Extract the [X, Y] coordinate from the center of the cell holding the provided text.  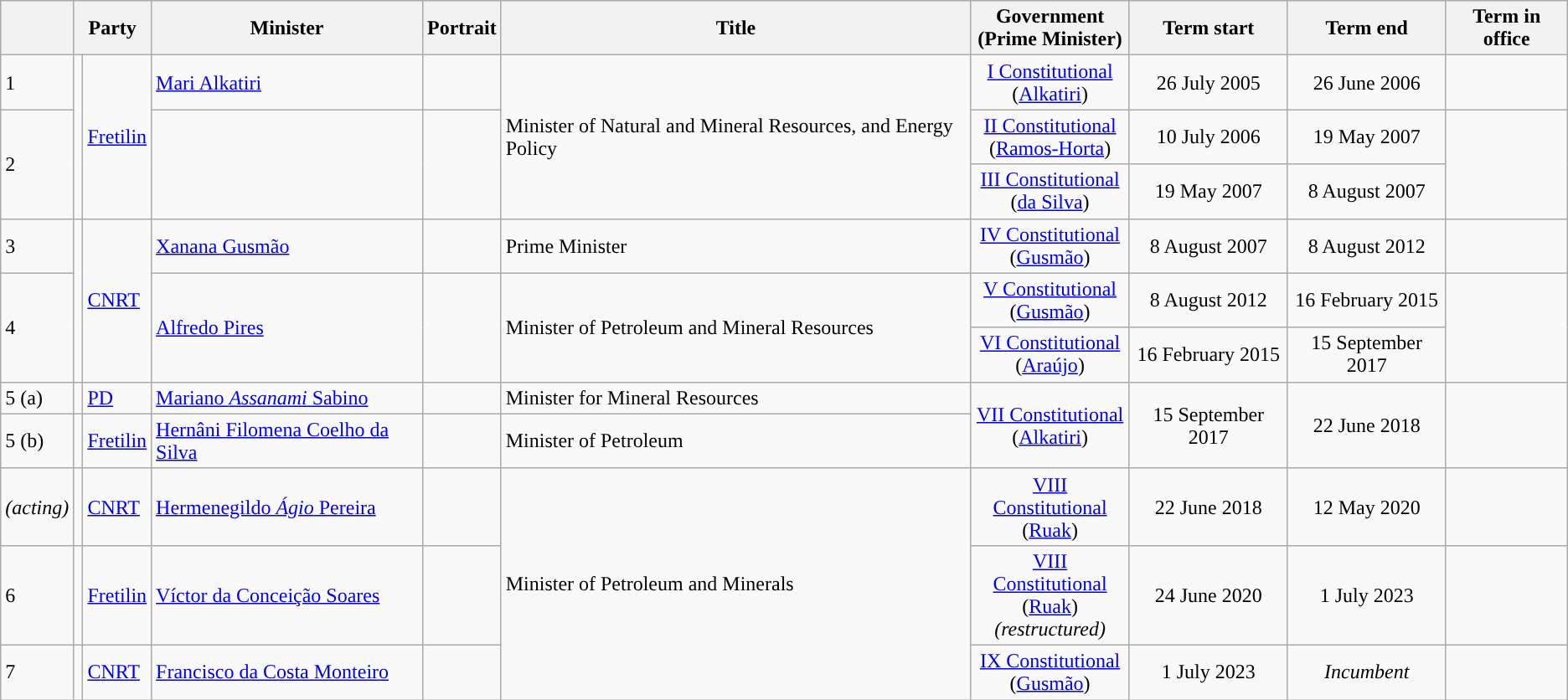
24 June 2020 [1208, 594]
Francisco da Costa Monteiro [287, 672]
Hermenegildo Ágio Pereira [287, 507]
Mari Alkatiri [287, 82]
Minister for Mineral Resources [735, 398]
1 [37, 82]
7 [37, 672]
Term start [1208, 28]
26 June 2006 [1367, 82]
PD [117, 398]
Minister [287, 28]
I Constitutional(Alkatiri) [1050, 82]
Hernâni Filomena Coelho da Silva [287, 440]
Minister of Petroleum and Minerals [735, 584]
10 July 2006 [1208, 137]
5 (a) [37, 398]
Minister of Natural and Mineral Resources, and Energy Policy [735, 137]
6 [37, 594]
VIII Constitutional(Ruak) [1050, 507]
Xanana Gusmão [287, 246]
Portrait [462, 28]
IX Constitutional(Gusmão) [1050, 672]
Party [112, 28]
Term end [1367, 28]
II Constitutional(Ramos-Horta) [1050, 137]
VII Constitutional(Alkatiri) [1050, 425]
12 May 2020 [1367, 507]
Víctor da Conceição Soares [287, 594]
Mariano Assanami Sabino [287, 398]
5 (b) [37, 440]
(acting) [37, 507]
Term in office [1506, 28]
IV Constitutional(Gusmão) [1050, 246]
V Constitutional(Gusmão) [1050, 300]
3 [37, 246]
Government(Prime Minister) [1050, 28]
2 [37, 164]
Incumbent [1367, 672]
VI Constitutional(Araújo) [1050, 355]
Minister of Petroleum and Mineral Resources [735, 327]
VIII Constitutional(Ruak)(restructured) [1050, 594]
Minister of Petroleum [735, 440]
4 [37, 327]
Prime Minister [735, 246]
Title [735, 28]
26 July 2005 [1208, 82]
Alfredo Pires [287, 327]
III Constitutional(da Silva) [1050, 191]
